Scan for the cell matching the given text and deliver its [x, y] coordinate at center. 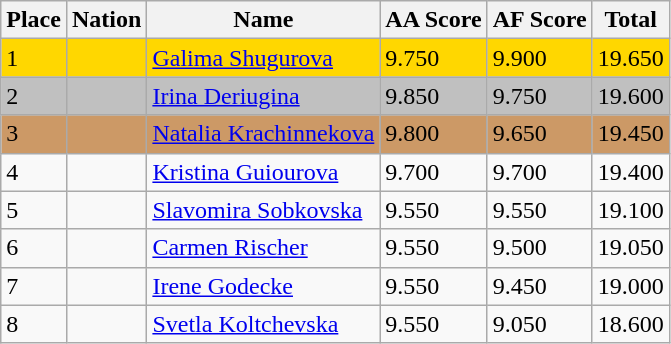
19.450 [630, 134]
9.900 [540, 58]
Place [34, 20]
9.450 [540, 286]
6 [34, 248]
19.050 [630, 248]
5 [34, 210]
2 [34, 96]
19.400 [630, 172]
Galima Shugurova [264, 58]
19.000 [630, 286]
19.600 [630, 96]
Carmen Rischer [264, 248]
Svetla Koltchevska [264, 324]
19.100 [630, 210]
9.650 [540, 134]
Irene Godecke [264, 286]
Name [264, 20]
18.600 [630, 324]
Irina Deriugina [264, 96]
19.650 [630, 58]
AF Score [540, 20]
Slavomira Sobkovska [264, 210]
9.050 [540, 324]
AA Score [434, 20]
7 [34, 286]
1 [34, 58]
Kristina Guiourova [264, 172]
9.800 [434, 134]
Natalia Krachinnekova [264, 134]
9.850 [434, 96]
3 [34, 134]
9.500 [540, 248]
8 [34, 324]
Total [630, 20]
Nation [106, 20]
4 [34, 172]
